Scan for the cell matching the given text and deliver its [X, Y] coordinate at center. 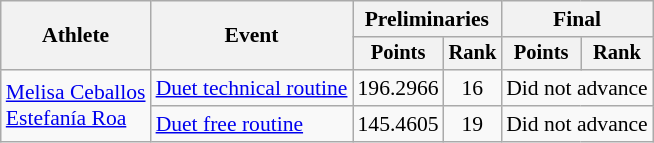
145.4605 [398, 124]
Event [252, 36]
Final [577, 19]
16 [473, 88]
Duet technical routine [252, 88]
19 [473, 124]
Melisa Ceballos Estefanía Roa [76, 106]
Athlete [76, 36]
Preliminaries [426, 19]
196.2966 [398, 88]
Duet free routine [252, 124]
